Pinpoint the cell where the given text exists, returning its (X, Y) midpoint coordinate. 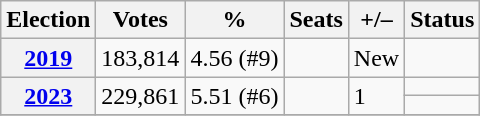
+/– (376, 20)
183,814 (140, 58)
Election (48, 20)
229,861 (140, 96)
2023 (48, 96)
New (376, 58)
4.56 (#9) (234, 58)
% (234, 20)
Status (442, 20)
5.51 (#6) (234, 96)
Votes (140, 20)
2019 (48, 58)
Seats (316, 20)
1 (376, 96)
